Scan for the cell matching the given text and deliver its (x, y) coordinate at center. 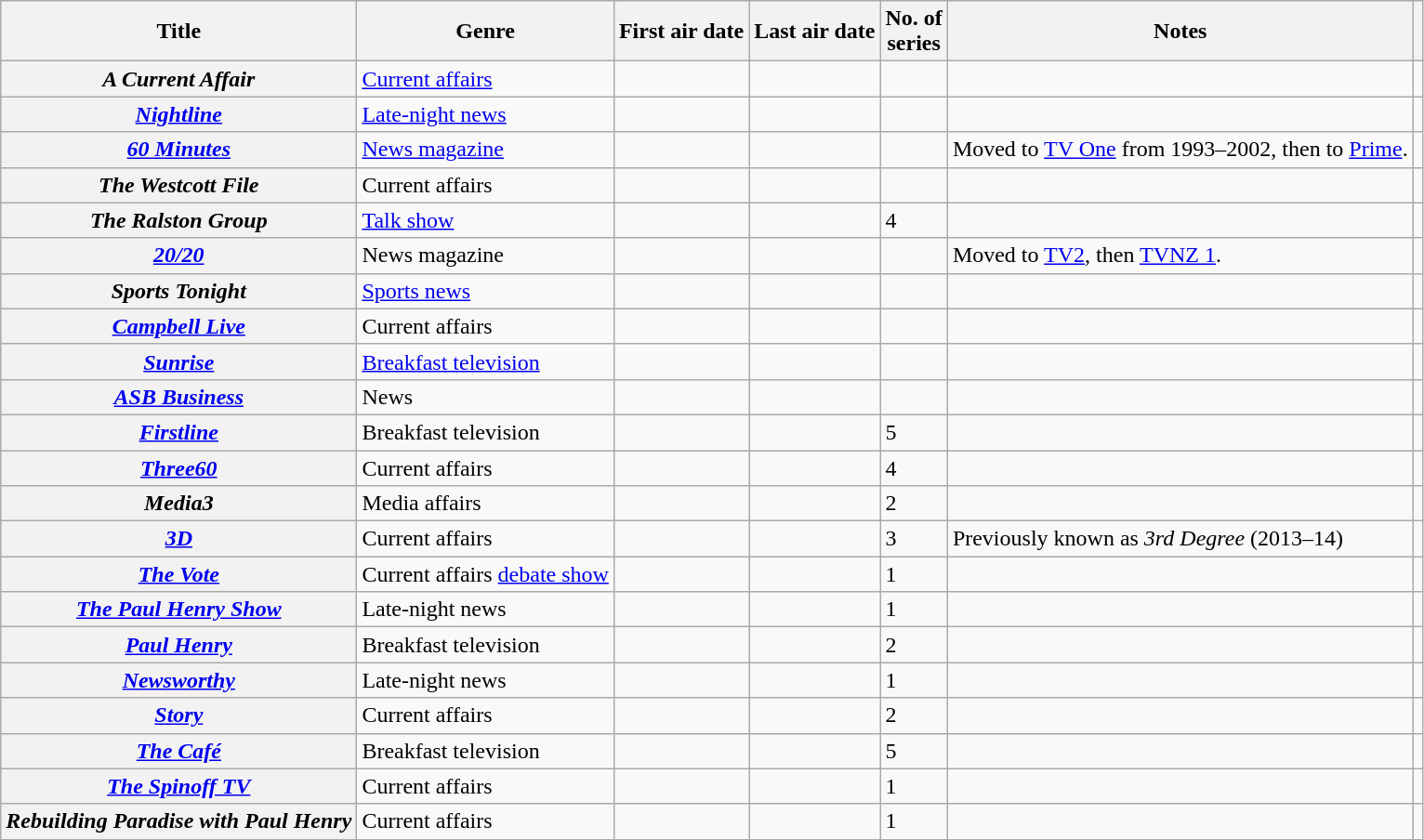
Media affairs (485, 504)
Moved to TV One from 1993–2002, then to Prime. (1180, 150)
Campbell Live (178, 326)
60 Minutes (178, 150)
Newsworthy (178, 680)
Sunrise (178, 361)
Previously known as 3rd Degree (2013–14) (1180, 539)
The Spinoff TV (178, 786)
ASB Business (178, 397)
3D (178, 539)
Title (178, 32)
Last air date (814, 32)
News (485, 397)
Three60 (178, 467)
Notes (1180, 32)
Firstline (178, 432)
Sports news (485, 291)
First air date (680, 32)
Paul Henry (178, 645)
Nightline (178, 114)
The Café (178, 751)
No. ofseries (914, 32)
Sports Tonight (178, 291)
Media3 (178, 504)
The Vote (178, 574)
Current affairs debate show (485, 574)
Talk show (485, 220)
Moved to TV2, then TVNZ 1. (1180, 256)
Genre (485, 32)
The Paul Henry Show (178, 610)
A Current Affair (178, 79)
The Westcott File (178, 185)
Rebuilding Paradise with Paul Henry (178, 821)
Story (178, 715)
The Ralston Group (178, 220)
3 (914, 539)
20/20 (178, 256)
